Scan for the cell matching the given text and deliver its (x, y) coordinate at center. 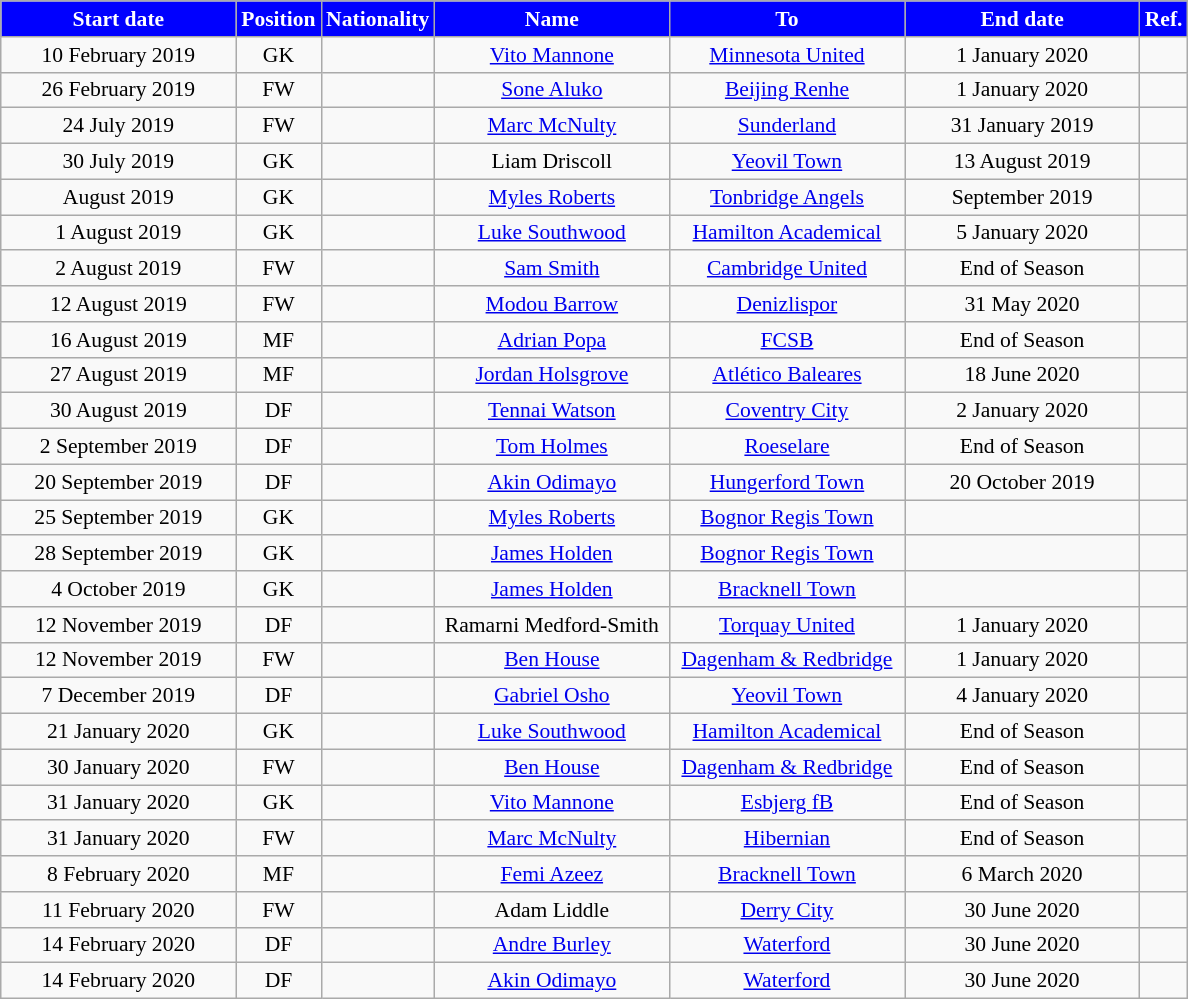
31 May 2020 (1022, 304)
Adrian Popa (552, 340)
Sunderland (786, 126)
Femi Azeez (552, 874)
FCSB (786, 340)
Start date (118, 19)
Sam Smith (552, 269)
Denizlispor (786, 304)
30 January 2020 (118, 767)
6 March 2020 (1022, 874)
Name (552, 19)
Andre Burley (552, 945)
7 December 2019 (118, 696)
Ref. (1164, 19)
16 August 2019 (118, 340)
Jordan Holsgrove (552, 375)
Ramarni Medford-Smith (552, 625)
Torquay United (786, 625)
30 July 2019 (118, 162)
Adam Liddle (552, 910)
Gabriel Osho (552, 696)
Sone Aluko (552, 90)
End date (1022, 19)
13 August 2019 (1022, 162)
2 August 2019 (118, 269)
4 January 2020 (1022, 696)
Coventry City (786, 411)
12 August 2019 (118, 304)
Minnesota United (786, 55)
Beijing Renhe (786, 90)
8 February 2020 (118, 874)
30 August 2019 (118, 411)
Tom Holmes (552, 447)
Cambridge United (786, 269)
Hibernian (786, 839)
26 February 2019 (118, 90)
August 2019 (118, 197)
2 January 2020 (1022, 411)
20 October 2019 (1022, 482)
Nationality (378, 19)
25 September 2019 (118, 518)
Tennai Watson (552, 411)
31 January 2019 (1022, 126)
Position (278, 19)
28 September 2019 (118, 554)
Atlético Baleares (786, 375)
4 October 2019 (118, 589)
Esbjerg fB (786, 803)
10 February 2019 (118, 55)
Liam Driscoll (552, 162)
Derry City (786, 910)
20 September 2019 (118, 482)
11 February 2020 (118, 910)
18 June 2020 (1022, 375)
Roeselare (786, 447)
21 January 2020 (118, 732)
2 September 2019 (118, 447)
5 January 2020 (1022, 233)
Hungerford Town (786, 482)
Modou Barrow (552, 304)
Tonbridge Angels (786, 197)
September 2019 (1022, 197)
To (786, 19)
1 August 2019 (118, 233)
27 August 2019 (118, 375)
24 July 2019 (118, 126)
